Pinpoint the cell where the given text exists, returning its (x, y) midpoint coordinate. 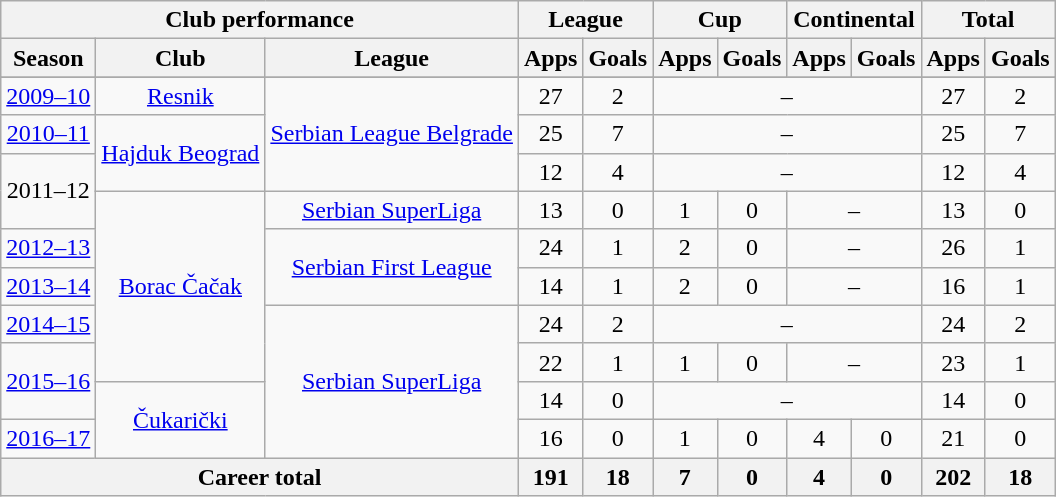
Club (180, 58)
Club performance (260, 20)
202 (953, 477)
26 (953, 248)
Total (988, 20)
2015–16 (48, 381)
22 (550, 362)
Hajduk Beograd (180, 153)
21 (953, 438)
2016–17 (48, 438)
Resnik (180, 96)
2011–12 (48, 191)
Season (48, 58)
Borac Čačak (180, 286)
191 (550, 477)
2013–14 (48, 286)
Continental (854, 20)
Career total (260, 477)
2012–13 (48, 248)
Čukarički (180, 419)
Cup (720, 20)
2014–15 (48, 324)
2009–10 (48, 96)
Serbian First League (392, 267)
Serbian League Belgrade (392, 134)
23 (953, 362)
2010–11 (48, 134)
